Return the (x, y) coordinate for the center point of the cell that contains the specified text.  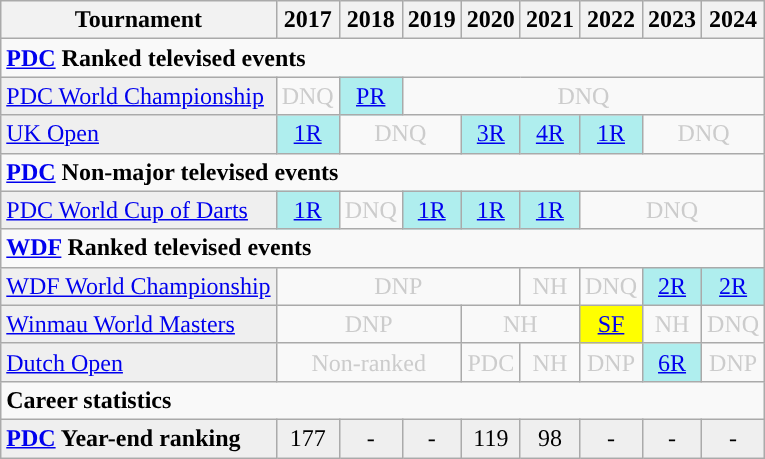
2020 (490, 20)
4R (550, 134)
PDC Year-end ranking (138, 438)
177 (308, 438)
Winmau World Masters (138, 324)
WDF Ranked televised events (383, 248)
PR (370, 96)
Non-ranked (368, 362)
2018 (370, 20)
PDC Ranked televised events (383, 58)
UK Open (138, 134)
PDC World Championship (138, 96)
PDC (490, 362)
PDC Non-major televised events (383, 172)
119 (490, 438)
2023 (672, 20)
Career statistics (383, 400)
2017 (308, 20)
WDF World Championship (138, 286)
Dutch Open (138, 362)
2019 (432, 20)
2022 (610, 20)
2021 (550, 20)
SF (610, 324)
PDC World Cup of Darts (138, 210)
Tournament (138, 20)
6R (672, 362)
98 (550, 438)
2024 (734, 20)
3R (490, 134)
